Determine the [x, y] coordinate at the center of the cell enclosing the given text.  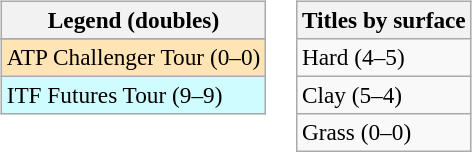
ITF Futures Tour (9–9) [133, 95]
ATP Challenger Tour (0–0) [133, 57]
Hard (4–5) [384, 57]
Clay (5–4) [384, 95]
Titles by surface [384, 20]
Legend (doubles) [133, 20]
Grass (0–0) [384, 133]
